Detect which cell encompasses the target text, then output its (X, Y) center coordinate. 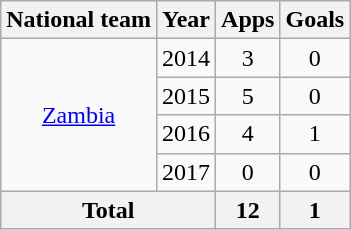
3 (248, 58)
Goals (315, 20)
2016 (186, 134)
12 (248, 210)
4 (248, 134)
Apps (248, 20)
2015 (186, 96)
2014 (186, 58)
Total (108, 210)
Year (186, 20)
National team (79, 20)
2017 (186, 172)
Zambia (79, 115)
5 (248, 96)
